Return [x, y] of the center of cell containing provided text 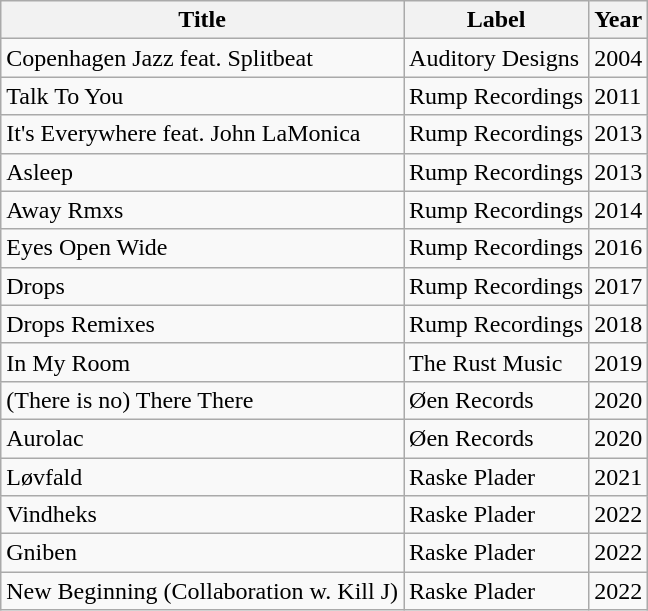
Asleep [202, 172]
Label [496, 20]
2004 [618, 58]
2016 [618, 248]
Vindheks [202, 515]
Auditory Designs [496, 58]
2018 [618, 324]
Talk To You [202, 96]
Year [618, 20]
It's Everywhere feat. John LaMonica [202, 134]
2014 [618, 210]
Gniben [202, 553]
Away Rmxs [202, 210]
Title [202, 20]
2017 [618, 286]
Drops [202, 286]
Drops Remixes [202, 324]
The Rust Music [496, 362]
2011 [618, 96]
In My Room [202, 362]
New Beginning (Collaboration w. Kill J) [202, 591]
Løvfald [202, 477]
2019 [618, 362]
Copenhagen Jazz feat. Splitbeat [202, 58]
2021 [618, 477]
Aurolac [202, 438]
Eyes Open Wide [202, 248]
(There is no) There There [202, 400]
